For the text-containing cell, return its midpoint in (X, Y) coordinate format. 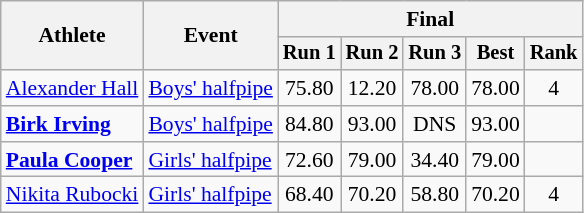
84.80 (310, 124)
Paula Cooper (72, 160)
DNS (434, 124)
Rank (554, 54)
75.80 (310, 88)
Run 3 (434, 54)
Event (210, 36)
Athlete (72, 36)
58.80 (434, 195)
68.40 (310, 195)
Alexander Hall (72, 88)
Best (496, 54)
72.60 (310, 160)
Run 1 (310, 54)
Nikita Rubocki (72, 195)
Run 2 (372, 54)
12.20 (372, 88)
34.40 (434, 160)
Birk Irving (72, 124)
Final (430, 19)
